Find where the given text appears and provide that cell's center as (x, y) coordinate. 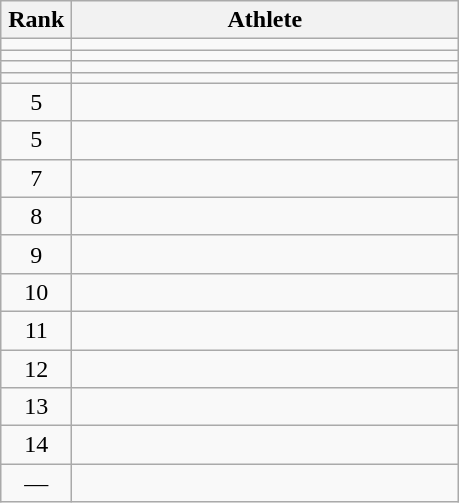
14 (36, 445)
7 (36, 178)
8 (36, 216)
— (36, 483)
10 (36, 292)
Athlete (265, 20)
9 (36, 254)
13 (36, 407)
Rank (36, 20)
11 (36, 330)
12 (36, 369)
